Output the [X, Y] coordinate of the center of the cell containing the given text.  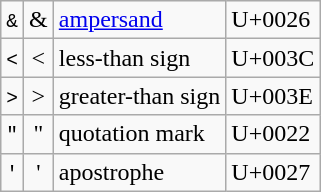
U+0022 [273, 134]
greater-than sign [140, 96]
U+003C [273, 58]
less-than sign [140, 58]
ampersand [140, 20]
U+0027 [273, 172]
apostrophe [140, 172]
U+0026 [273, 20]
U+003E [273, 96]
quotation mark [140, 134]
